Provide the (x, y) coordinate of the cell's center where the given text is located.  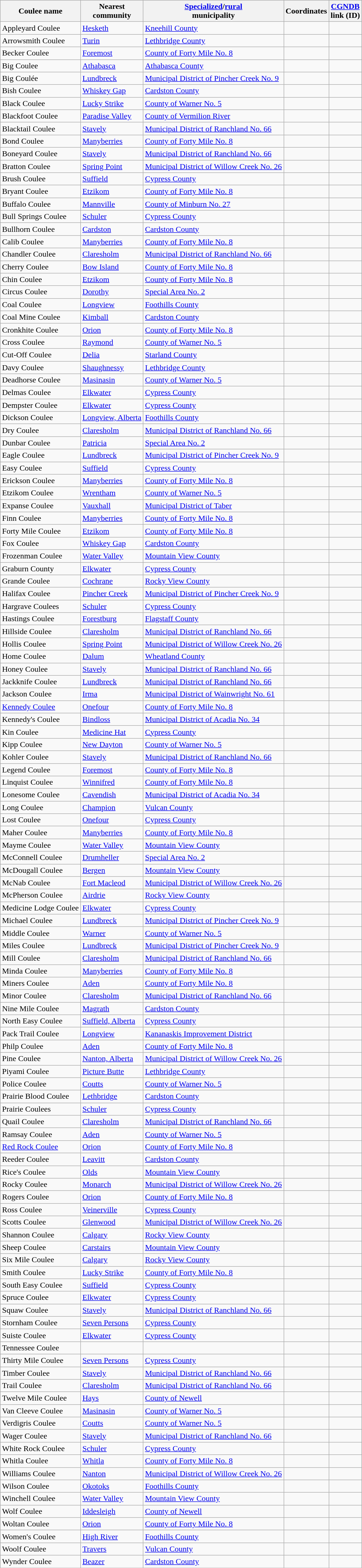
Home Coulee (40, 657)
Kennedy Coulee (40, 707)
Kimball (112, 317)
Expanse Coulee (40, 506)
Finn Coulee (40, 518)
Minda Coulee (40, 971)
Hollis Coulee (40, 644)
Bull Springs Coulee (40, 217)
Six Mile Coulee (40, 1260)
Coal Coulee (40, 304)
Verdigris Coulee (40, 1423)
Becker Coulee (40, 53)
Erickson Coulee (40, 481)
Arrowsmith Coulee (40, 41)
Dalum (112, 657)
Leavitt (112, 1159)
Ross Coulee (40, 1210)
Olds (112, 1172)
Eagle Coulee (40, 455)
Honey Coulee (40, 669)
Bryant Coulee (40, 192)
Pincher Creek (112, 594)
Sheep Coulee (40, 1247)
Minor Coulee (40, 996)
Appleyard Coulee (40, 28)
Miners Coulee (40, 983)
McDougall Coulee (40, 870)
Suffield, Alberta (112, 1021)
Circus Coulee (40, 292)
Smith Coulee (40, 1272)
Longview, Alberta (112, 418)
Blackfoot Coulee (40, 116)
Wilson Coulee (40, 1486)
Pack Trail Coulee (40, 1034)
Beazer (112, 1561)
Coordinates (306, 11)
Dickson Coulee (40, 418)
Drumheller (112, 858)
Jackson Coulee (40, 694)
Shannon Coulee (40, 1235)
Kneehill County (214, 28)
Forestburg (112, 619)
Blacktail Coulee (40, 128)
Okotoks (112, 1486)
Black Coulee (40, 103)
Winnifred (112, 782)
Kananaskis Improvement District (214, 1034)
Calib Coulee (40, 242)
Municipal District of Wainwright No. 61 (214, 694)
Cherry Coulee (40, 267)
Winchell Coulee (40, 1499)
Squaw Coulee (40, 1310)
Dry Coulee (40, 430)
Hillside Coulee (40, 631)
Van Cleeve Coulee (40, 1411)
Big Coulee (40, 66)
Chin Coulee (40, 279)
Wolf Coulee (40, 1511)
Fox Coulee (40, 543)
Medicine Hat (112, 732)
High River (112, 1536)
Airdrie (112, 895)
Linquist Coulee (40, 782)
Jackknife Coulee (40, 682)
Etzikom Coulee (40, 493)
Nanton, Alberta (112, 1059)
Legend Coulee (40, 770)
Lonesome Coulee (40, 795)
South Easy Coulee (40, 1285)
Lethbridge (112, 1096)
Bratton Coulee (40, 166)
Rice's Coulee (40, 1172)
McPherson Coulee (40, 895)
Frozenman Coulee (40, 556)
Wynder Coulee (40, 1561)
Cochrane (112, 581)
Travers (112, 1549)
Wager Coulee (40, 1436)
Grande Coulee (40, 581)
Reeder Coulee (40, 1159)
Easy Coulee (40, 468)
Athabasca (112, 66)
Coal Mine Coulee (40, 317)
Deadhorse Coulee (40, 380)
Miles Coulee (40, 945)
Williams Coulee (40, 1474)
Woolf Coulee (40, 1549)
Stornham Coulee (40, 1323)
Rogers Coulee (40, 1197)
Wheatland County (214, 657)
Wrentham (112, 493)
Bish Coulee (40, 91)
Forty Mile Coulee (40, 531)
Boneyard Coulee (40, 154)
Paradise Valley (112, 116)
Iddesleigh (112, 1511)
Kennedy's Coulee (40, 719)
Kohler Coulee (40, 757)
Patricia (112, 443)
Whitla Coulee (40, 1461)
Davy Coulee (40, 368)
Fort Macleod (112, 883)
Prairie Blood Coulee (40, 1096)
Bergen (112, 870)
Middle Coulee (40, 933)
Medicine Lodge Coulee (40, 908)
North Easy Coulee (40, 1021)
Lost Coulee (40, 820)
Mannville (112, 204)
Maher Coulee (40, 833)
Pine Coulee (40, 1059)
County of Vermilion River (214, 116)
Philp Coulee (40, 1046)
Michael Coulee (40, 920)
Timber Coulee (40, 1373)
Halifax Coulee (40, 594)
Big Coulée (40, 78)
Dunbar Coulee (40, 443)
Bullhorn Coulee (40, 229)
Spruce Coulee (40, 1298)
Cross Coulee (40, 342)
Picture Butte (112, 1071)
Hays (112, 1398)
Municipal District of Taber (214, 506)
Glenwood (112, 1222)
Hesketh (112, 28)
Dempster Coulee (40, 405)
Buffalo Coulee (40, 204)
Mill Coulee (40, 958)
Tennessee Coulee (40, 1348)
Champion (112, 807)
Hargrave Coulees (40, 606)
Whitla (112, 1461)
Delmas Coulee (40, 393)
New Dayton (112, 744)
Warner (112, 933)
Suiste Coulee (40, 1335)
Twelve Mile Coulee (40, 1398)
Dorothy (112, 292)
Bow Island (112, 267)
County of Minburn No. 27 (214, 204)
Kipp Coulee (40, 744)
McConnell Coulee (40, 858)
Cronkhite Coulee (40, 330)
Hastings Coulee (40, 619)
Long Coulee (40, 807)
Veinerville (112, 1210)
Monarch (112, 1185)
Bond Coulee (40, 141)
Chandler Coulee (40, 254)
White Rock Coulee (40, 1448)
Thirty Mile Coulee (40, 1360)
Rocky Coulee (40, 1185)
Trail Coulee (40, 1386)
Piyami Coulee (40, 1071)
Cavendish (112, 795)
Women's Coulee (40, 1536)
Flagstaff County (214, 619)
Bindloss (112, 719)
Vauxhall (112, 506)
Raymond (112, 342)
Carstairs (112, 1247)
McNab Coulee (40, 883)
Turin (112, 41)
Cut-Off Coulee (40, 355)
Mayme Coulee (40, 845)
Irma (112, 694)
Specialized/rural municipality (214, 11)
Delia (112, 355)
Magrath (112, 1009)
Red Rock Coulee (40, 1147)
Quail Coulee (40, 1122)
Brush Coulee (40, 179)
Kin Coulee (40, 732)
Starland County (214, 355)
Scotts Coulee (40, 1222)
Nearest community (112, 11)
Cardston (112, 229)
CGNDB link (ID) (345, 11)
Graburn County (40, 568)
Coulee name (40, 11)
Woltan Coulee (40, 1524)
Athabasca County (214, 66)
Ramsay Coulee (40, 1134)
Prairie Coulees (40, 1109)
Shaughnessy (112, 368)
Nanton (112, 1474)
Nine Mile Coulee (40, 1009)
Police Coulee (40, 1084)
